For the text-containing cell, return its midpoint in (x, y) coordinate format. 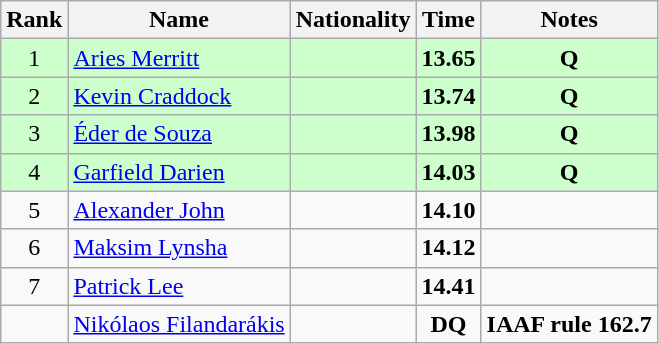
2 (34, 96)
5 (34, 210)
1 (34, 58)
Aries Merritt (179, 58)
Maksim Lynsha (179, 248)
Kevin Craddock (179, 96)
Patrick Lee (179, 286)
4 (34, 172)
Garfield Darien (179, 172)
3 (34, 134)
14.03 (448, 172)
Éder de Souza (179, 134)
Nikólaos Filandarákis (179, 324)
Rank (34, 20)
Time (448, 20)
DQ (448, 324)
IAAF rule 162.7 (569, 324)
6 (34, 248)
Nationality (353, 20)
13.74 (448, 96)
14.10 (448, 210)
Alexander John (179, 210)
14.41 (448, 286)
7 (34, 286)
14.12 (448, 248)
Name (179, 20)
13.65 (448, 58)
Notes (569, 20)
13.98 (448, 134)
